Identify which cell holds the provided text, then report its (X, Y) central coordinate. 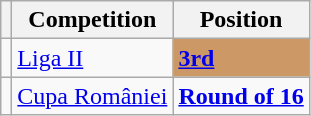
Competition (92, 20)
Cupa României (92, 96)
Liga II (92, 58)
3rd (241, 58)
Position (241, 20)
Round of 16 (241, 96)
